Identify which cell holds the provided text, then report its (x, y) central coordinate. 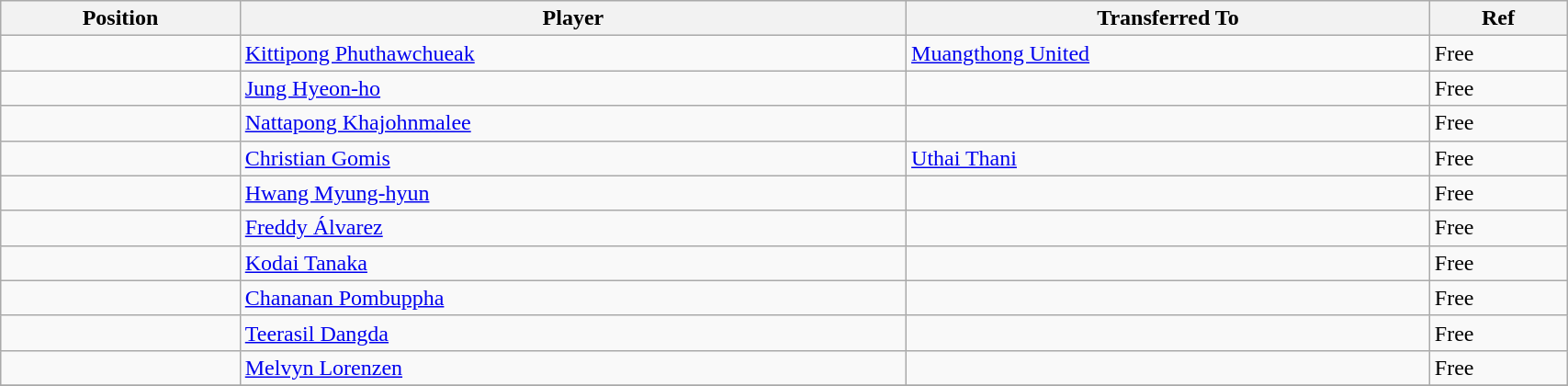
Melvyn Lorenzen (573, 368)
Player (573, 18)
Kodai Tanaka (573, 263)
Position (120, 18)
Uthai Thani (1168, 158)
Nattapong Khajohnmalee (573, 123)
Jung Hyeon-ho (573, 88)
Kittipong Phuthawchueak (573, 53)
Transferred To (1168, 18)
Chananan Pombuppha (573, 298)
Muangthong United (1168, 53)
Ref (1497, 18)
Hwang Myung-hyun (573, 193)
Christian Gomis (573, 158)
Freddy Álvarez (573, 228)
Teerasil Dangda (573, 333)
